Search for the cell housing the specified text and yield its [X, Y] center coordinate. 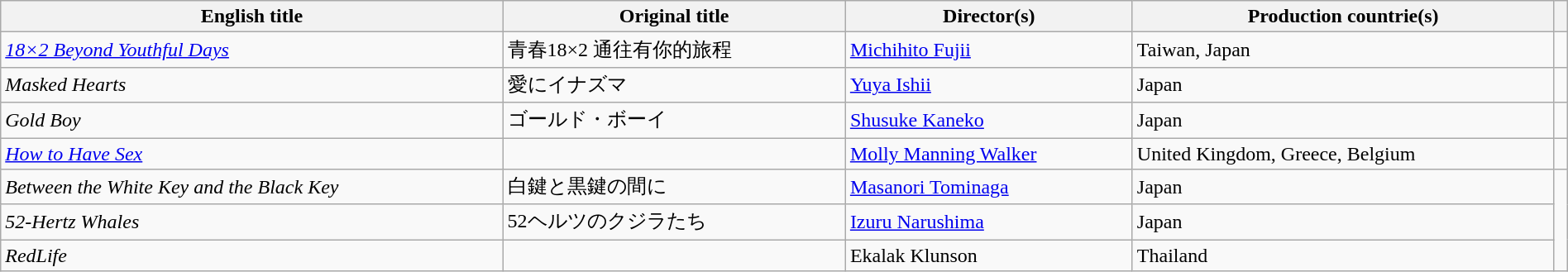
How to Have Sex [251, 153]
52ヘルツのクジラたち [674, 222]
Ekalak Klunson [989, 255]
Original title [674, 17]
Michihito Fujii [989, 50]
Thailand [1343, 255]
Masanori Tominaga [989, 187]
English title [251, 17]
Shusuke Kaneko [989, 121]
Director(s) [989, 17]
愛にイナズマ [674, 84]
Taiwan, Japan [1343, 50]
United Kingdom, Greece, Belgium [1343, 153]
Molly Manning Walker [989, 153]
RedLife [251, 255]
Izuru Narushima [989, 222]
Between the White Key and the Black Key [251, 187]
Masked Hearts [251, 84]
ゴールド・ボーイ [674, 121]
18×2 Beyond Youthful Days [251, 50]
青春18×2 通往有你的旅程 [674, 50]
Production countrie(s) [1343, 17]
白鍵と黒鍵の間に [674, 187]
52-Hertz Whales [251, 222]
Gold Boy [251, 121]
Yuya Ishii [989, 84]
